Detect which cell encompasses the target text, then output its [X, Y] center coordinate. 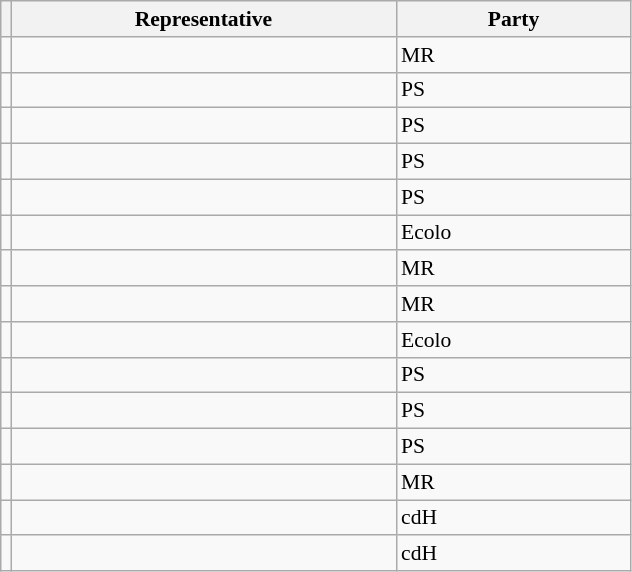
Representative [204, 19]
Party [514, 19]
